Locate the cell with the specified text and output its [x, y] center coordinate. 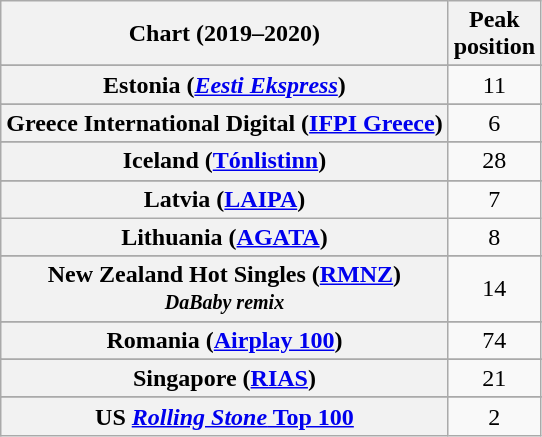
74 [494, 340]
Singapore (RIAS) [224, 378]
Iceland (Tónlistinn) [224, 161]
28 [494, 161]
Estonia (Eesti Ekspress) [224, 85]
Peakposition [494, 34]
11 [494, 85]
6 [494, 123]
Lithuania (AGATA) [224, 237]
Latvia (LAIPA) [224, 199]
Greece International Digital (IFPI Greece) [224, 123]
8 [494, 237]
Chart (2019–2020) [224, 34]
New Zealand Hot Singles (RMNZ)DaBaby remix [224, 288]
Romania (Airplay 100) [224, 340]
14 [494, 288]
21 [494, 378]
7 [494, 199]
US Rolling Stone Top 100 [224, 416]
2 [494, 416]
